Detect which cell encompasses the target text, then output its (X, Y) center coordinate. 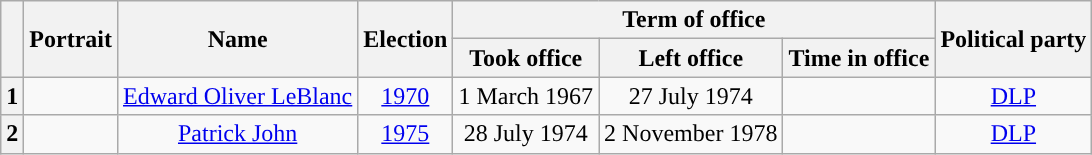
Time in office (859, 58)
1 (12, 96)
28 July 1974 (526, 134)
1975 (406, 134)
Edward Oliver LeBlanc (237, 96)
Took office (526, 58)
Political party (1014, 39)
Left office (691, 58)
Portrait (71, 39)
Election (406, 39)
2 (12, 134)
1 March 1967 (526, 96)
Patrick John (237, 134)
1970 (406, 96)
Name (237, 39)
2 November 1978 (691, 134)
Term of office (694, 20)
27 July 1974 (691, 96)
